Output the (x, y) coordinate of the center of the cell containing the given text.  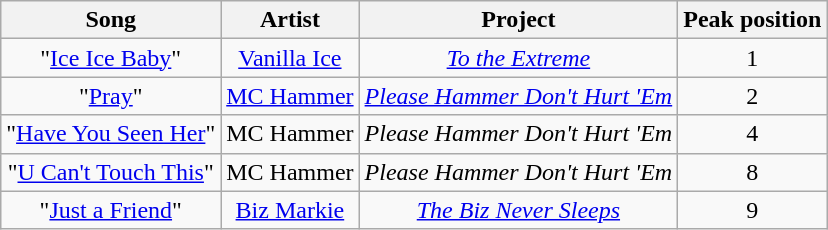
9 (752, 210)
Project (518, 20)
Song (111, 20)
Biz Markie (290, 210)
1 (752, 58)
Peak position (752, 20)
To the Extreme (518, 58)
The Biz Never Sleeps (518, 210)
8 (752, 172)
"Pray" (111, 96)
Vanilla Ice (290, 58)
2 (752, 96)
"U Can't Touch This" (111, 172)
4 (752, 134)
"Have You Seen Her" (111, 134)
"Just a Friend" (111, 210)
"Ice Ice Baby" (111, 58)
Artist (290, 20)
